For the text-containing cell, return its midpoint in (x, y) coordinate format. 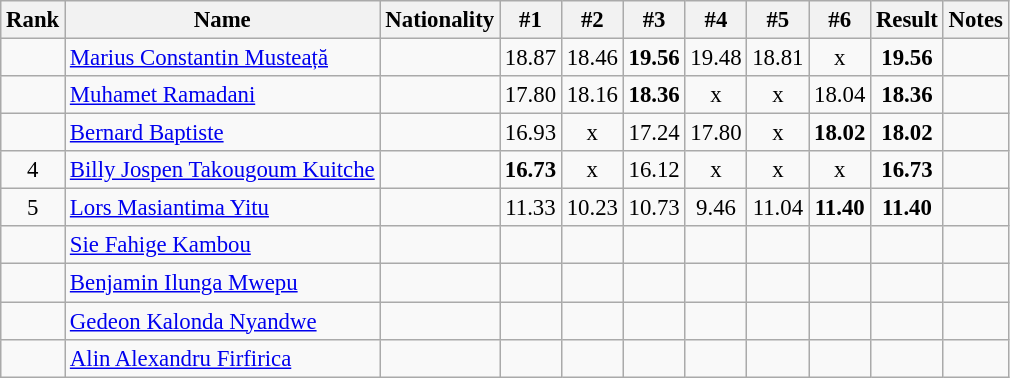
#2 (592, 20)
#5 (778, 20)
#1 (531, 20)
Gedeon Kalonda Nyandwe (222, 321)
Alin Alexandru Firfirica (222, 358)
11.04 (778, 208)
Nationality (440, 20)
16.93 (531, 133)
Bernard Baptiste (222, 133)
18.16 (592, 95)
9.46 (716, 208)
10.23 (592, 208)
17.24 (654, 133)
18.81 (778, 58)
18.46 (592, 58)
#6 (840, 20)
Benjamin Ilunga Mwepu (222, 283)
Name (222, 20)
16.12 (654, 170)
Lors Masiantima Yitu (222, 208)
Sie Fahige Kambou (222, 245)
Rank (33, 20)
#4 (716, 20)
4 (33, 170)
Notes (976, 20)
Billy Jospen Takougoum Kuitche (222, 170)
19.48 (716, 58)
18.87 (531, 58)
Result (908, 20)
18.04 (840, 95)
5 (33, 208)
Marius Constantin Musteață (222, 58)
10.73 (654, 208)
#3 (654, 20)
11.33 (531, 208)
Muhamet Ramadani (222, 95)
